Capture the cell that displays the provided text and extract its [x, y] central coordinate. 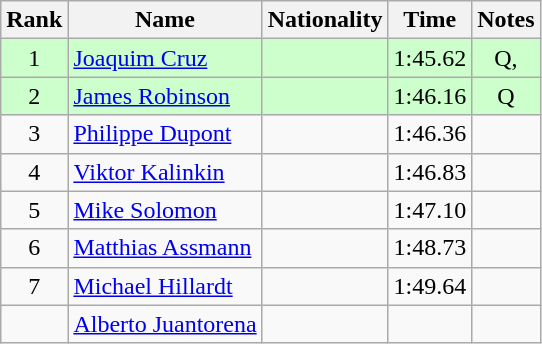
1:49.64 [430, 286]
Philippe Dupont [165, 134]
1:45.62 [430, 58]
Time [430, 20]
1:46.83 [430, 172]
1 [34, 58]
Alberto Juantorena [165, 324]
2 [34, 96]
Notes [506, 20]
4 [34, 172]
1:48.73 [430, 248]
Rank [34, 20]
1:47.10 [430, 210]
Joaquim Cruz [165, 58]
James Robinson [165, 96]
5 [34, 210]
Nationality [325, 20]
Name [165, 20]
Mike Solomon [165, 210]
3 [34, 134]
Michael Hillardt [165, 286]
6 [34, 248]
Viktor Kalinkin [165, 172]
7 [34, 286]
Q, [506, 58]
Matthias Assmann [165, 248]
1:46.16 [430, 96]
Q [506, 96]
1:46.36 [430, 134]
